Determine the [X, Y] coordinate at the center of the cell enclosing the given text.  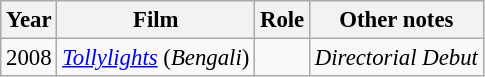
Film [156, 20]
Role [282, 20]
2008 [29, 58]
Other notes [397, 20]
Year [29, 20]
Directorial Debut [397, 58]
Tollylights (Bengali) [156, 58]
